Capture the cell that displays the provided text and extract its (x, y) central coordinate. 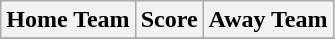
Away Team (268, 20)
Score (169, 20)
Home Team (68, 20)
